Locate the cell with the specified text and output its (x, y) center coordinate. 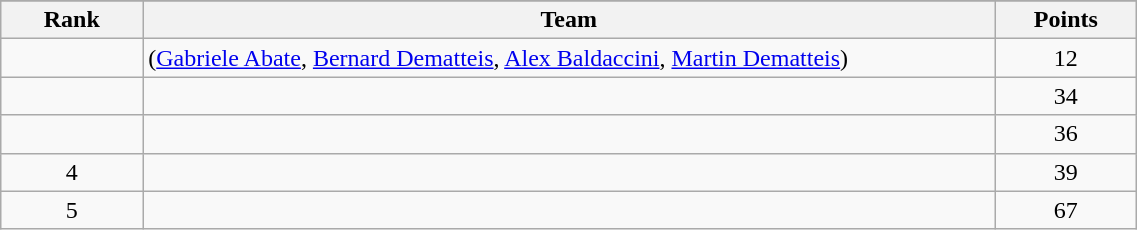
Points (1066, 20)
Team (569, 20)
4 (72, 172)
(Gabriele Abate, Bernard Dematteis, Alex Baldaccini, Martin Dematteis) (569, 58)
12 (1066, 58)
Rank (72, 20)
36 (1066, 134)
34 (1066, 96)
5 (72, 210)
67 (1066, 210)
39 (1066, 172)
